Provide the [X, Y] coordinate of the cell's center where the given text is located.  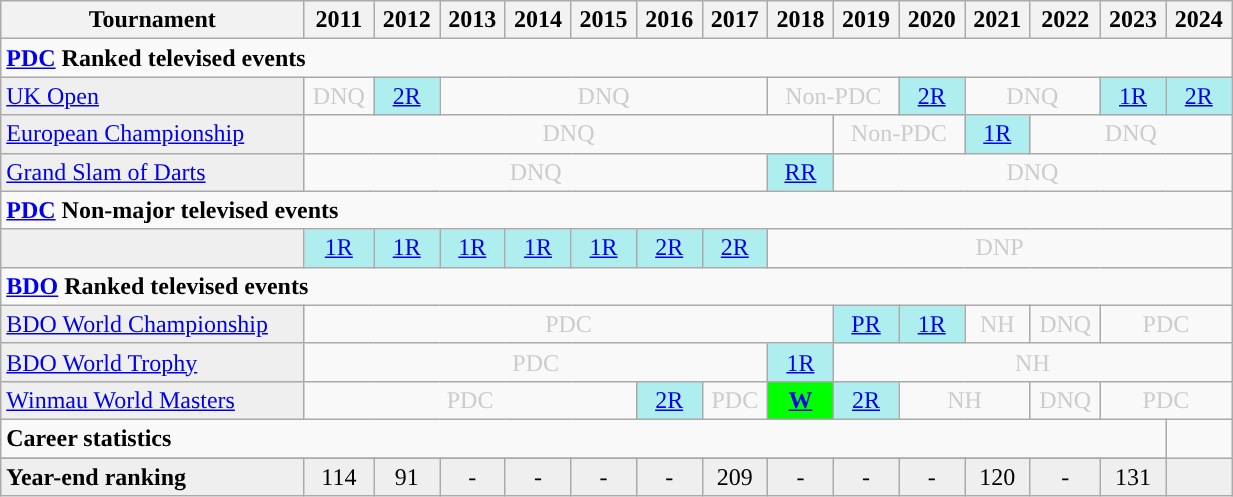
91 [407, 477]
2013 [473, 20]
131 [1133, 477]
2024 [1199, 20]
PDC Non-major televised events [616, 210]
2020 [932, 20]
Grand Slam of Darts [152, 172]
European Championship [152, 134]
Winmau World Masters [152, 400]
2023 [1133, 20]
W [801, 400]
PR [866, 324]
2015 [604, 20]
2018 [801, 20]
2017 [735, 20]
PDC Ranked televised events [616, 58]
BDO World Championship [152, 324]
2014 [538, 20]
2012 [407, 20]
2011 [339, 20]
120 [997, 477]
DNP [1000, 248]
UK Open [152, 96]
Career statistics [584, 438]
114 [339, 477]
2016 [669, 20]
RR [801, 172]
2022 [1065, 20]
Year-end ranking [152, 477]
BDO World Trophy [152, 362]
2021 [997, 20]
209 [735, 477]
BDO Ranked televised events [616, 286]
2019 [866, 20]
Tournament [152, 20]
